For the text-containing cell, return its midpoint in (x, y) coordinate format. 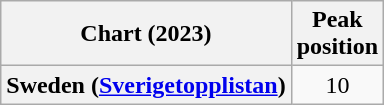
10 (337, 85)
Peakposition (337, 34)
Chart (2023) (146, 34)
Sweden (Sverigetopplistan) (146, 85)
